Extract the [x, y] coordinate from the center of the cell holding the provided text.  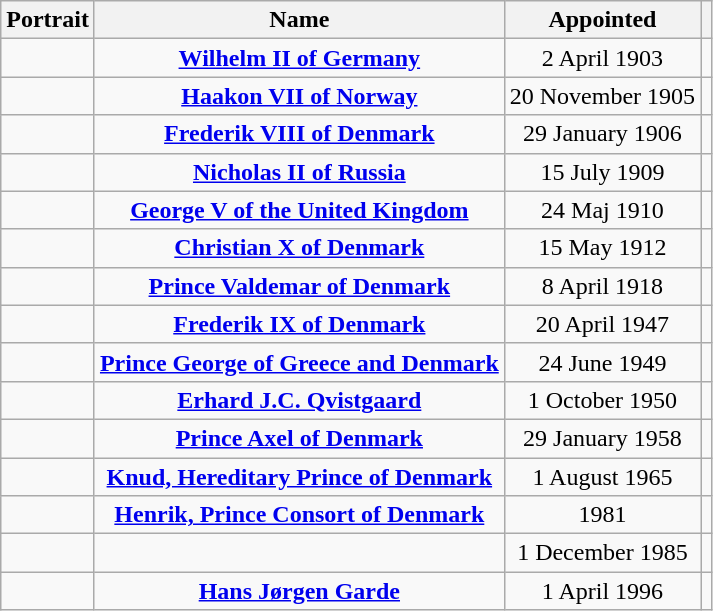
1 August 1965 [602, 477]
Prince Valdemar of Denmark [299, 286]
Frederik IX of Denmark [299, 324]
Frederik VIII of Denmark [299, 134]
1 October 1950 [602, 400]
2 April 1903 [602, 58]
Name [299, 20]
Haakon VII of Norway [299, 96]
1981 [602, 515]
Prince George of Greece and Denmark [299, 362]
Nicholas II of Russia [299, 172]
20 April 1947 [602, 324]
George V of the United Kingdom [299, 210]
Henrik, Prince Consort of Denmark [299, 515]
1 December 1985 [602, 553]
Portrait [48, 20]
24 Maj 1910 [602, 210]
Erhard J.C. Qvistgaard [299, 400]
20 November 1905 [602, 96]
15 May 1912 [602, 248]
15 July 1909 [602, 172]
Prince Axel of Denmark [299, 438]
1 April 1996 [602, 591]
Christian X of Denmark [299, 248]
Appointed [602, 20]
Hans Jørgen Garde [299, 591]
Knud, Hereditary Prince of Denmark [299, 477]
Wilhelm II of Germany [299, 58]
8 April 1918 [602, 286]
29 January 1906 [602, 134]
24 June 1949 [602, 362]
29 January 1958 [602, 438]
